Search for the cell housing the specified text and yield its [X, Y] center coordinate. 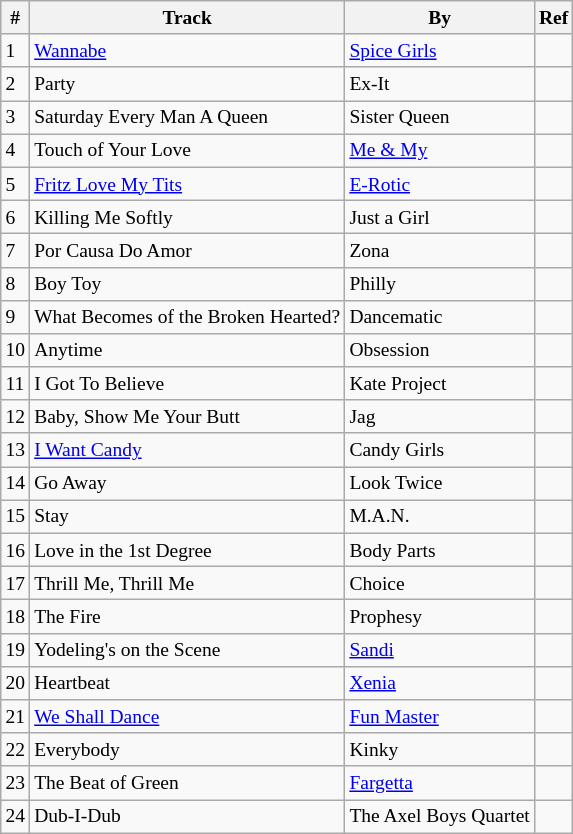
I Want Candy [188, 450]
Party [188, 84]
Choice [440, 584]
Boy Toy [188, 284]
Dub-I-Dub [188, 816]
Fritz Love My Tits [188, 184]
Wannabe [188, 50]
13 [16, 450]
The Axel Boys Quartet [440, 816]
Go Away [188, 484]
19 [16, 650]
Obsession [440, 350]
Love in the 1st Degree [188, 550]
Sandi [440, 650]
Ex-It [440, 84]
14 [16, 484]
4 [16, 150]
Spice Girls [440, 50]
Zona [440, 250]
8 [16, 284]
Touch of Your Love [188, 150]
17 [16, 584]
Just a Girl [440, 216]
Me & My [440, 150]
Por Causa Do Amor [188, 250]
Prophesy [440, 616]
6 [16, 216]
Baby, Show Me Your Butt [188, 416]
23 [16, 782]
By [440, 18]
Kinky [440, 750]
Saturday Every Man A Queen [188, 118]
Jag [440, 416]
1 [16, 50]
Dancematic [440, 316]
E-Rotic [440, 184]
Sister Queen [440, 118]
Philly [440, 284]
Track [188, 18]
Fun Master [440, 716]
Everybody [188, 750]
10 [16, 350]
Heartbeat [188, 682]
16 [16, 550]
12 [16, 416]
Thrill Me, Thrill Me [188, 584]
9 [16, 316]
Body Parts [440, 550]
7 [16, 250]
Kate Project [440, 384]
The Beat of Green [188, 782]
I Got To Believe [188, 384]
Candy Girls [440, 450]
Yodeling's on the Scene [188, 650]
We Shall Dance [188, 716]
15 [16, 516]
Xenia [440, 682]
Ref [554, 18]
11 [16, 384]
20 [16, 682]
24 [16, 816]
21 [16, 716]
Look Twice [440, 484]
5 [16, 184]
Stay [188, 516]
Anytime [188, 350]
# [16, 18]
What Becomes of the Broken Hearted? [188, 316]
2 [16, 84]
Fargetta [440, 782]
The Fire [188, 616]
Killing Me Softly [188, 216]
3 [16, 118]
18 [16, 616]
M.A.N. [440, 516]
22 [16, 750]
